Locate the cell with the specified text and output its (X, Y) center coordinate. 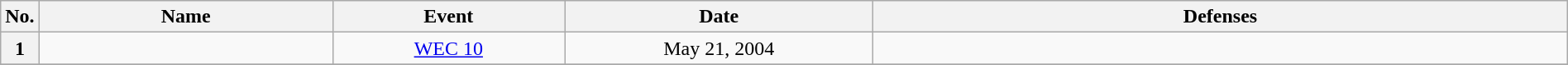
WEC 10 (448, 48)
Date (718, 17)
No. (20, 17)
Name (185, 17)
Defenses (1221, 17)
May 21, 2004 (718, 48)
Event (448, 17)
1 (20, 48)
